Detect which cell encompasses the target text, then output its (X, Y) center coordinate. 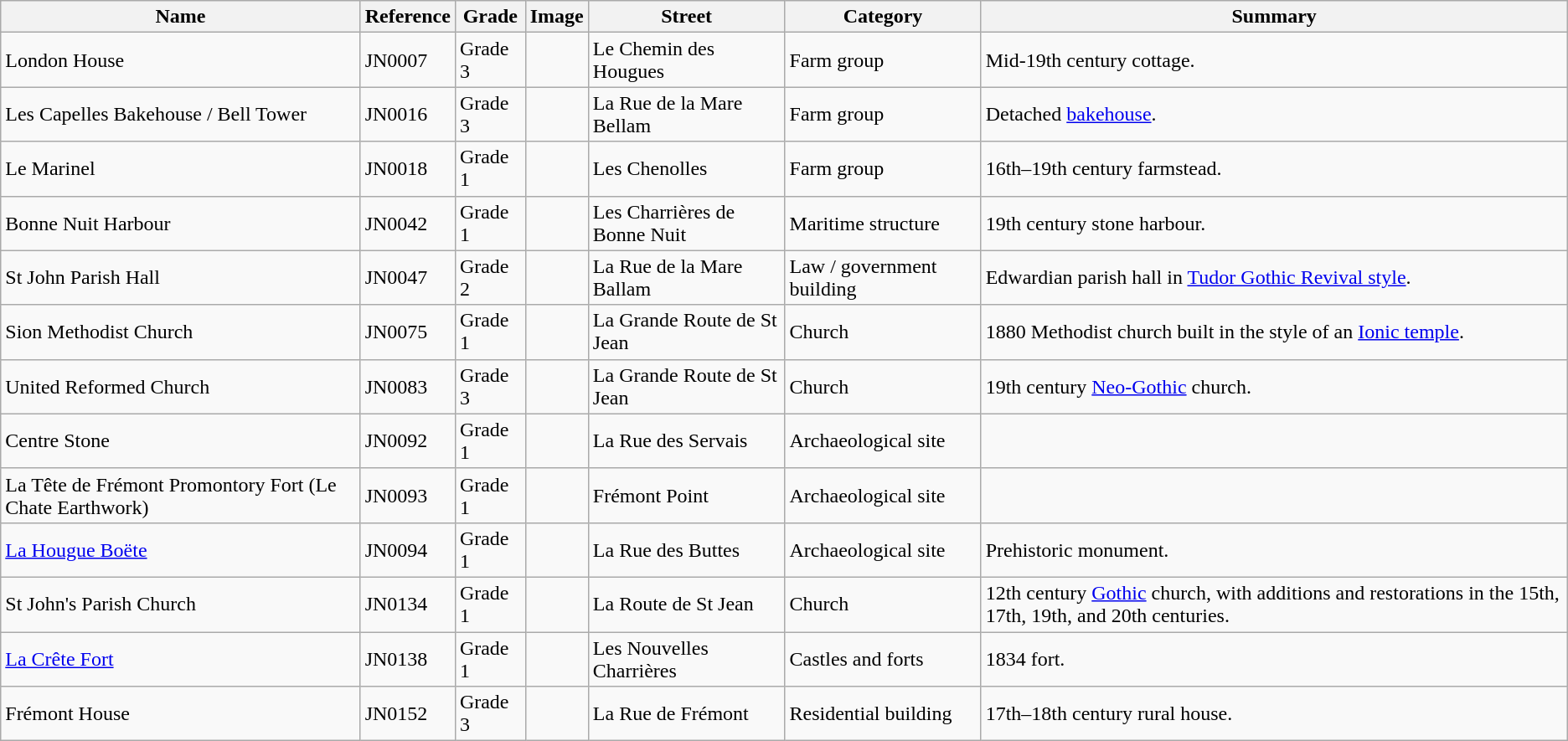
Centre Stone (181, 440)
Detached bakehouse. (1274, 114)
United Reformed Church (181, 387)
Les Charrières de Bonne Nuit (687, 223)
19th century stone harbour. (1274, 223)
Grade 2 (490, 278)
La Rue de la Mare Ballam (687, 278)
JN0042 (407, 223)
Street (687, 17)
JN0094 (407, 549)
16th–19th century farmstead. (1274, 169)
JN0134 (407, 605)
La Hougue Boëte (181, 549)
St John Parish Hall (181, 278)
London House (181, 60)
Reference (407, 17)
JN0007 (407, 60)
Edwardian parish hall in Tudor Gothic Revival style. (1274, 278)
Mid-19th century cottage. (1274, 60)
Residential building (883, 713)
Name (181, 17)
Maritime structure (883, 223)
Law / government building (883, 278)
JN0083 (407, 387)
JN0152 (407, 713)
JN0047 (407, 278)
Image (556, 17)
La Tête de Frémont Promontory Fort (Le Chate Earthwork) (181, 496)
Le Chemin des Hougues (687, 60)
La Rue des Buttes (687, 549)
Summary (1274, 17)
JN0075 (407, 332)
Sion Methodist Church (181, 332)
Les Nouvelles Charrières (687, 658)
17th–18th century rural house. (1274, 713)
Prehistoric monument. (1274, 549)
JN0092 (407, 440)
La Route de St Jean (687, 605)
Bonne Nuit Harbour (181, 223)
JN0018 (407, 169)
19th century Neo-Gothic church. (1274, 387)
Les Chenolles (687, 169)
Castles and forts (883, 658)
Frémont Point (687, 496)
La Rue de la Mare Bellam (687, 114)
JN0093 (407, 496)
La Rue de Frémont (687, 713)
JN0138 (407, 658)
1834 fort. (1274, 658)
Le Marinel (181, 169)
Les Capelles Bakehouse / Bell Tower (181, 114)
Frémont House (181, 713)
Category (883, 17)
1880 Methodist church built in the style of an Ionic temple. (1274, 332)
12th century Gothic church, with additions and restorations in the 15th, 17th, 19th, and 20th centuries. (1274, 605)
JN0016 (407, 114)
La Crête Fort (181, 658)
La Rue des Servais (687, 440)
St John's Parish Church (181, 605)
Grade (490, 17)
